Find where the given text appears and provide that cell's center as (X, Y) coordinate. 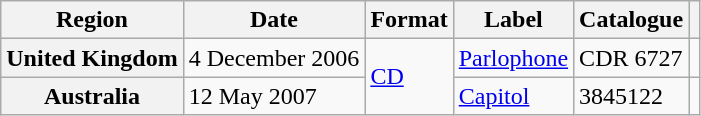
Parlophone (513, 58)
4 December 2006 (274, 58)
CDR 6727 (632, 58)
Date (274, 20)
CD (409, 77)
Catalogue (632, 20)
12 May 2007 (274, 96)
Region (92, 20)
Australia (92, 96)
Capitol (513, 96)
3845122 (632, 96)
Label (513, 20)
Format (409, 20)
United Kingdom (92, 58)
